Extract the [x, y] coordinate from the center of the cell holding the provided text.  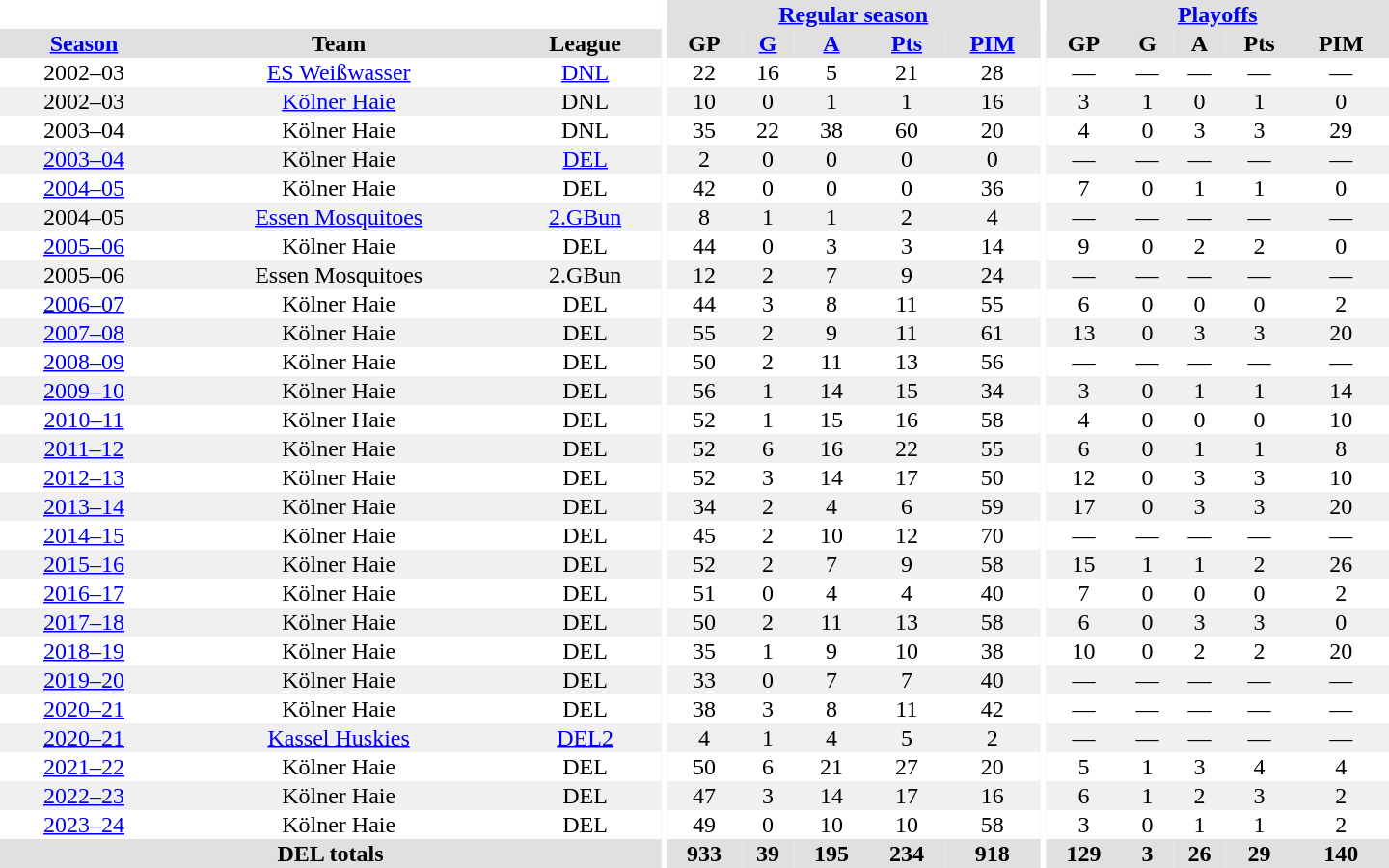
League [585, 43]
Playoffs [1217, 14]
129 [1083, 854]
Regular season [853, 14]
DEL totals [330, 854]
933 [704, 854]
59 [992, 506]
195 [831, 854]
39 [768, 854]
47 [704, 796]
2008–09 [84, 362]
Season [84, 43]
ES Weißwasser [339, 72]
2010–11 [84, 420]
2018–19 [84, 651]
2006–07 [84, 304]
36 [992, 188]
60 [907, 130]
24 [992, 275]
2009–10 [84, 391]
2007–08 [84, 333]
2011–12 [84, 448]
61 [992, 333]
27 [907, 767]
70 [992, 535]
918 [992, 854]
2019–20 [84, 680]
2023–24 [84, 825]
28 [992, 72]
2021–22 [84, 767]
2022–23 [84, 796]
49 [704, 825]
45 [704, 535]
2015–16 [84, 564]
Kassel Huskies [339, 738]
Team [339, 43]
2016–17 [84, 593]
2017–18 [84, 622]
DEL2 [585, 738]
51 [704, 593]
234 [907, 854]
140 [1341, 854]
2014–15 [84, 535]
2012–13 [84, 477]
2013–14 [84, 506]
33 [704, 680]
